Pinpoint the cell where the given text exists, returning its (x, y) midpoint coordinate. 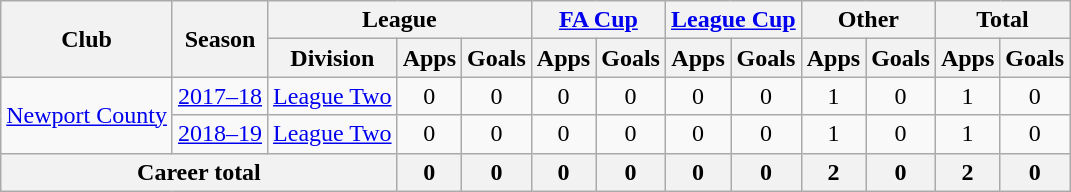
Other (868, 20)
League (400, 20)
Career total (199, 172)
FA Cup (598, 20)
Total (1002, 20)
2018–19 (220, 134)
League Cup (733, 20)
Division (333, 58)
Season (220, 39)
Club (87, 39)
2017–18 (220, 96)
Newport County (87, 115)
